Determine the (x, y) coordinate at the center of the cell enclosing the given text.  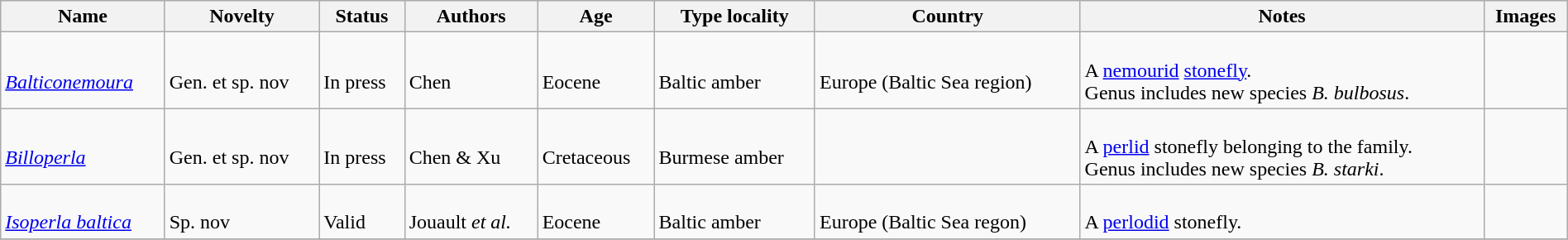
Burmese amber (734, 146)
Europe (Baltic Sea regon) (948, 212)
Isoperla baltica (83, 212)
Age (595, 17)
Sp. nov (241, 212)
Name (83, 17)
Balticonemoura (83, 70)
Jouault et al. (471, 212)
Status (362, 17)
A nemourid stonefly. Genus includes new species B. bulbosus. (1282, 70)
Type locality (734, 17)
A perlid stonefly belonging to the family. Genus includes new species B. starki. (1282, 146)
Country (948, 17)
A perlodid stonefly. (1282, 212)
Notes (1282, 17)
Valid (362, 212)
Billoperla (83, 146)
Authors (471, 17)
Novelty (241, 17)
Images (1525, 17)
Chen (471, 70)
Europe (Baltic Sea region) (948, 70)
Cretaceous (595, 146)
Chen & Xu (471, 146)
